Output the (X, Y) coordinate of the center of the cell containing the given text.  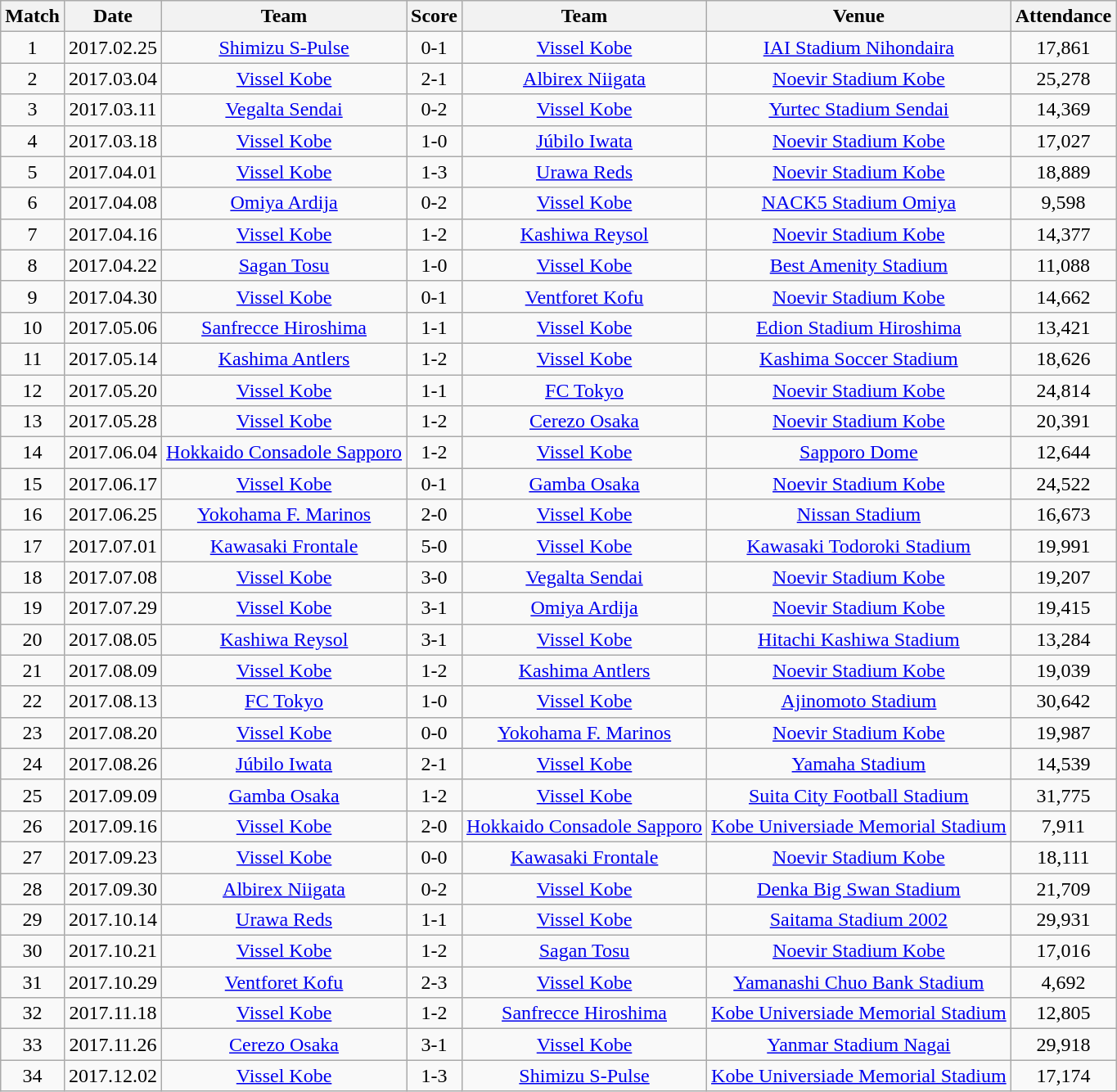
2017.11.18 (113, 1013)
11,088 (1063, 265)
2017.08.13 (113, 702)
30 (33, 951)
2017.05.06 (113, 327)
Hitachi Kashiwa Stadium (859, 639)
20,391 (1063, 422)
2017.04.30 (113, 296)
Suita City Football Stadium (859, 795)
2017.09.23 (113, 857)
Date (113, 16)
Yamanashi Chuo Bank Stadium (859, 982)
4,692 (1063, 982)
2017.05.14 (113, 359)
2017.05.28 (113, 422)
18 (33, 577)
19,039 (1063, 670)
2017.04.16 (113, 234)
2017.07.01 (113, 546)
19,207 (1063, 577)
25 (33, 795)
29 (33, 920)
2017.02.25 (113, 47)
29,931 (1063, 920)
24,814 (1063, 390)
11 (33, 359)
19,415 (1063, 608)
9 (33, 296)
2017.04.01 (113, 172)
22 (33, 702)
2017.07.29 (113, 608)
2017.09.30 (113, 888)
7 (33, 234)
2017.09.16 (113, 826)
19,991 (1063, 546)
Kashima Soccer Stadium (859, 359)
2017.09.09 (113, 795)
2017.03.11 (113, 110)
2017.08.05 (113, 639)
Nissan Stadium (859, 515)
2017.06.17 (113, 484)
Ajinomoto Stadium (859, 702)
Score (435, 16)
12,805 (1063, 1013)
2-3 (435, 982)
Yurtec Stadium Sendai (859, 110)
2017.06.25 (113, 515)
31,775 (1063, 795)
5-0 (435, 546)
18,626 (1063, 359)
14,369 (1063, 110)
7,911 (1063, 826)
14 (33, 453)
2017.10.29 (113, 982)
9,598 (1063, 203)
2017.11.26 (113, 1045)
2017.06.04 (113, 453)
Venue (859, 16)
5 (33, 172)
24 (33, 764)
12,644 (1063, 453)
2 (33, 79)
3 (33, 110)
14,377 (1063, 234)
2017.03.04 (113, 79)
6 (33, 203)
4 (33, 141)
Kawasaki Todoroki Stadium (859, 546)
13 (33, 422)
25,278 (1063, 79)
33 (33, 1045)
2017.08.09 (113, 670)
21,709 (1063, 888)
32 (33, 1013)
15 (33, 484)
12 (33, 390)
2017.10.14 (113, 920)
2017.03.18 (113, 141)
26 (33, 826)
Best Amenity Stadium (859, 265)
24,522 (1063, 484)
17,861 (1063, 47)
28 (33, 888)
34 (33, 1076)
Yanmar Stadium Nagai (859, 1045)
IAI Stadium Nihondaira (859, 47)
2017.08.26 (113, 764)
18,111 (1063, 857)
17 (33, 546)
13,284 (1063, 639)
17,027 (1063, 141)
30,642 (1063, 702)
20 (33, 639)
2017.04.22 (113, 265)
13,421 (1063, 327)
2017.05.20 (113, 390)
2017.04.08 (113, 203)
23 (33, 733)
17,174 (1063, 1076)
3-0 (435, 577)
18,889 (1063, 172)
2017.12.02 (113, 1076)
Denka Big Swan Stadium (859, 888)
14,662 (1063, 296)
Saitama Stadium 2002 (859, 920)
NACK5 Stadium Omiya (859, 203)
29,918 (1063, 1045)
1 (33, 47)
14,539 (1063, 764)
2017.10.21 (113, 951)
Yamaha Stadium (859, 764)
Sapporo Dome (859, 453)
31 (33, 982)
16 (33, 515)
Edion Stadium Hiroshima (859, 327)
27 (33, 857)
19,987 (1063, 733)
8 (33, 265)
21 (33, 670)
19 (33, 608)
16,673 (1063, 515)
10 (33, 327)
Match (33, 16)
17,016 (1063, 951)
2017.07.08 (113, 577)
2017.08.20 (113, 733)
Attendance (1063, 16)
